Find where the given text appears and provide that cell's center as (X, Y) coordinate. 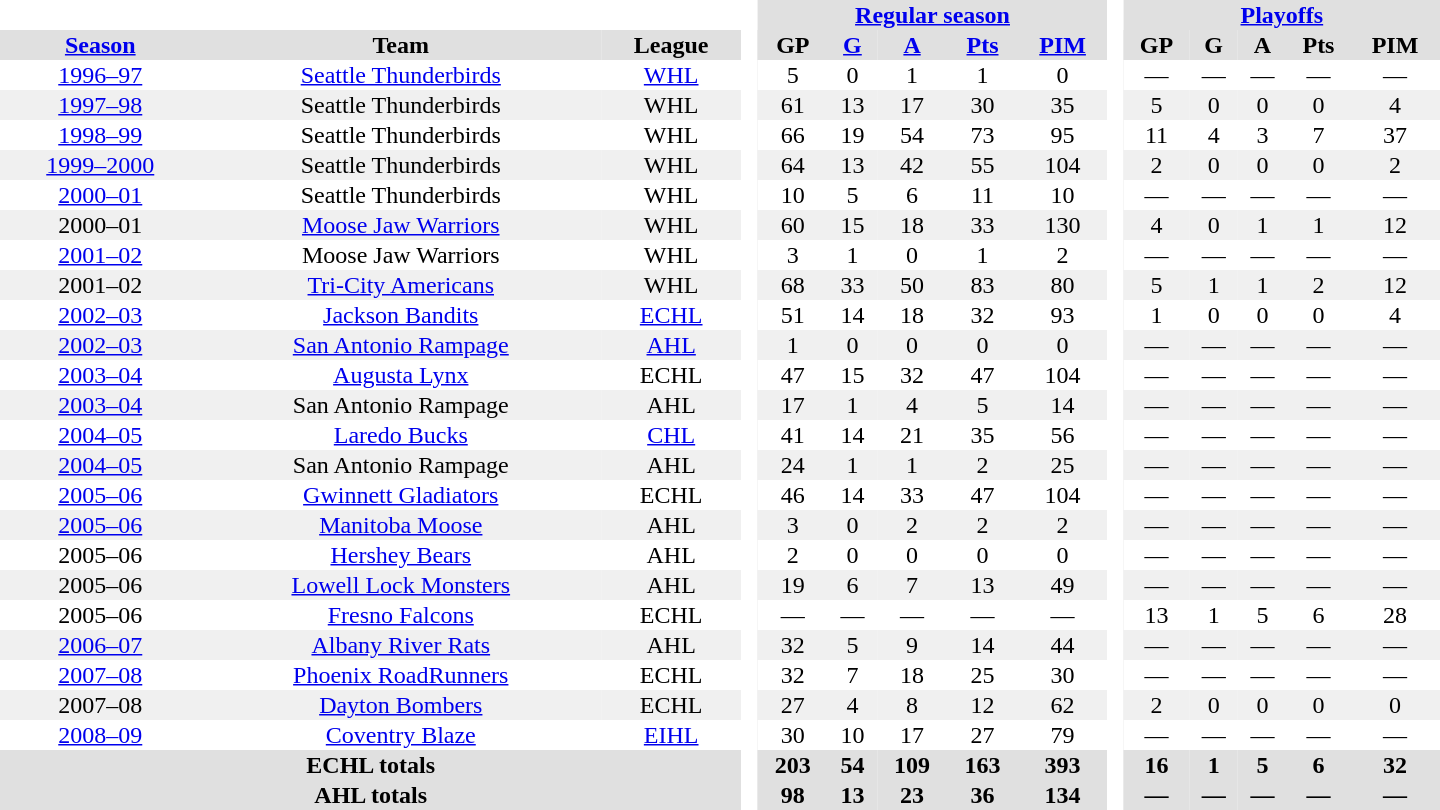
Team (401, 45)
37 (1395, 135)
ECHL totals (370, 765)
62 (1063, 705)
36 (982, 795)
46 (793, 495)
Coventry Blaze (401, 735)
AHL totals (370, 795)
1999–2000 (100, 165)
1996–97 (100, 75)
61 (793, 105)
Manitoba Moose (401, 525)
109 (912, 765)
60 (793, 225)
EIHL (671, 735)
2008–09 (100, 735)
56 (1063, 435)
51 (793, 315)
28 (1395, 615)
73 (982, 135)
16 (1157, 765)
50 (912, 285)
League (671, 45)
Playoffs (1282, 15)
CHL (671, 435)
83 (982, 285)
79 (1063, 735)
163 (982, 765)
130 (1063, 225)
203 (793, 765)
2006–07 (100, 645)
21 (912, 435)
41 (793, 435)
55 (982, 165)
Dayton Bombers (401, 705)
66 (793, 135)
23 (912, 795)
Gwinnett Gladiators (401, 495)
Augusta Lynx (401, 375)
8 (912, 705)
Fresno Falcons (401, 615)
Laredo Bucks (401, 435)
64 (793, 165)
Albany River Rats (401, 645)
Hershey Bears (401, 555)
98 (793, 795)
Lowell Lock Monsters (401, 585)
24 (793, 465)
68 (793, 285)
Jackson Bandits (401, 315)
9 (912, 645)
49 (1063, 585)
1998–99 (100, 135)
80 (1063, 285)
44 (1063, 645)
95 (1063, 135)
1997–98 (100, 105)
Phoenix RoadRunners (401, 675)
393 (1063, 765)
Regular season (933, 15)
134 (1063, 795)
42 (912, 165)
Season (100, 45)
93 (1063, 315)
Tri-City Americans (401, 285)
